Scan for the cell matching the given text and deliver its [x, y] coordinate at center. 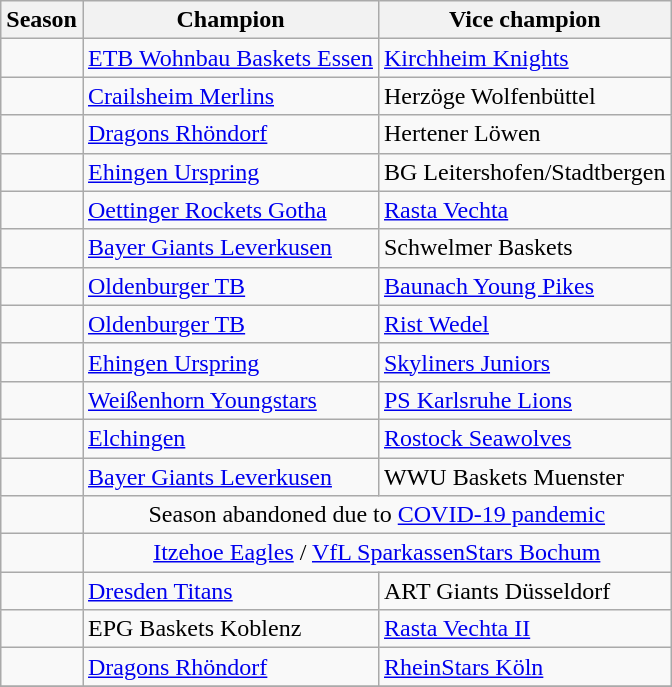
Kirchheim Knights [524, 58]
Season abandoned due to COVID-19 pandemic [376, 515]
Elchingen [230, 438]
Vice champion [524, 20]
Rasta Vechta [524, 210]
Itzehoe Eagles / VfL SparkassenStars Bochum [376, 553]
Skyliners Juniors [524, 362]
ETB Wohnbau Baskets Essen [230, 58]
Weißenhorn Youngstars [230, 400]
RheinStars Köln [524, 667]
Champion [230, 20]
Rostock Seawolves [524, 438]
Baunach Young Pikes [524, 286]
BG Leitershofen/Stadtbergen [524, 172]
Dresden Titans [230, 591]
EPG Baskets Koblenz [230, 629]
ART Giants Düsseldorf [524, 591]
Hertener Löwen [524, 134]
Rist Wedel [524, 324]
Schwelmer Baskets [524, 248]
Crailsheim Merlins [230, 96]
Rasta Vechta II [524, 629]
WWU Baskets Muenster [524, 477]
Herzöge Wolfenbüttel [524, 96]
Oettinger Rockets Gotha [230, 210]
PS Karlsruhe Lions [524, 400]
Season [42, 20]
